Find where the given text appears and provide that cell's center as (x, y) coordinate. 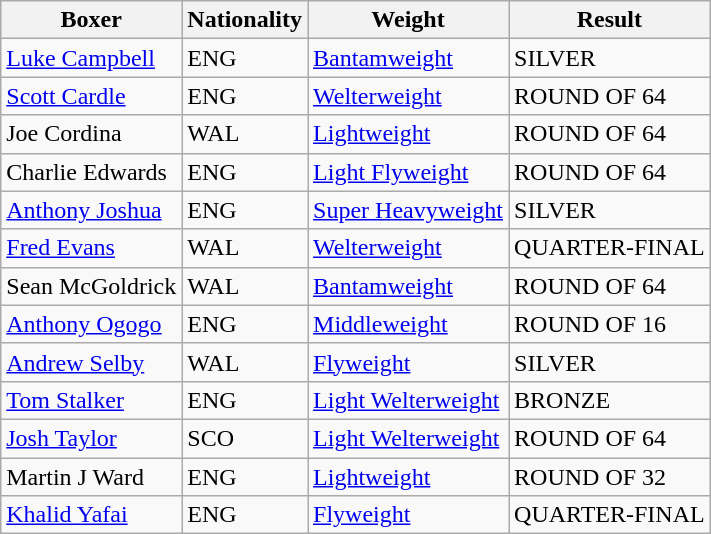
BRONZE (610, 400)
Tom Stalker (92, 400)
Boxer (92, 20)
Weight (408, 20)
Josh Taylor (92, 438)
Andrew Selby (92, 362)
Joe Cordina (92, 134)
Fred Evans (92, 248)
Martin J Ward (92, 477)
Light Flyweight (408, 172)
Super Heavyweight (408, 210)
Anthony Ogogo (92, 324)
Luke Campbell (92, 58)
ROUND OF 16 (610, 324)
Sean McGoldrick (92, 286)
Anthony Joshua (92, 210)
Middleweight (408, 324)
Scott Cardle (92, 96)
ROUND OF 32 (610, 477)
Khalid Yafai (92, 515)
Result (610, 20)
SCO (245, 438)
Charlie Edwards (92, 172)
Nationality (245, 20)
